Find where the given text appears and provide that cell's center as (X, Y) coordinate. 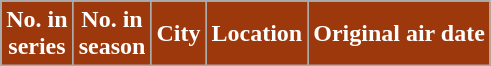
No. inseries (37, 34)
No. inseason (112, 34)
Original air date (400, 34)
Location (257, 34)
City (178, 34)
